For the text-containing cell, return its midpoint in (x, y) coordinate format. 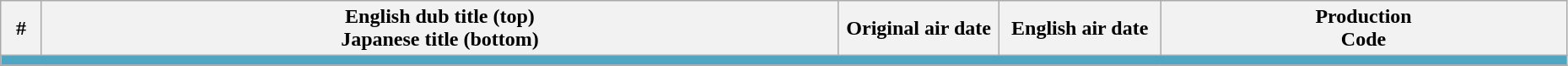
# (22, 29)
English air date (1080, 29)
Production Code (1364, 29)
English dub title (top)Japanese title (bottom) (439, 29)
Original air date (919, 29)
